Output the (X, Y) coordinate of the center of the cell containing the given text.  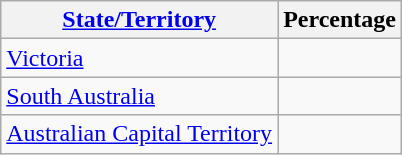
South Australia (140, 96)
Victoria (140, 58)
Percentage (340, 20)
Australian Capital Territory (140, 134)
State/Territory (140, 20)
